For the text-containing cell, return its midpoint in [X, Y] coordinate format. 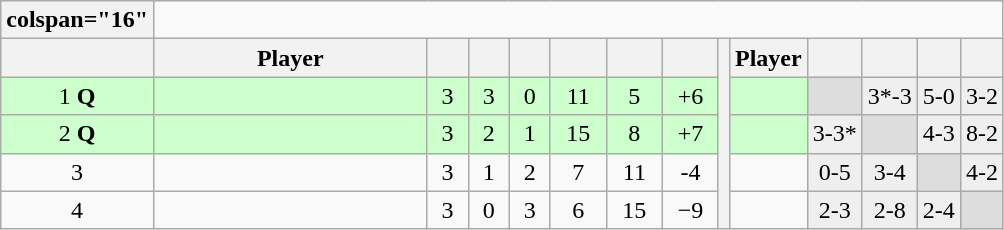
4-2 [982, 172]
3-4 [890, 172]
colspan="16" [78, 20]
4-3 [938, 134]
3*-3 [890, 96]
8 [634, 134]
3-3* [834, 134]
−9 [690, 210]
1 Q [78, 96]
2-8 [890, 210]
+7 [690, 134]
3-2 [982, 96]
7 [578, 172]
-4 [690, 172]
4 [78, 210]
2-4 [938, 210]
+6 [690, 96]
0-5 [834, 172]
2-3 [834, 210]
6 [578, 210]
5-0 [938, 96]
2 Q [78, 134]
5 [634, 96]
8-2 [982, 134]
